Detect which cell encompasses the target text, then output its [X, Y] center coordinate. 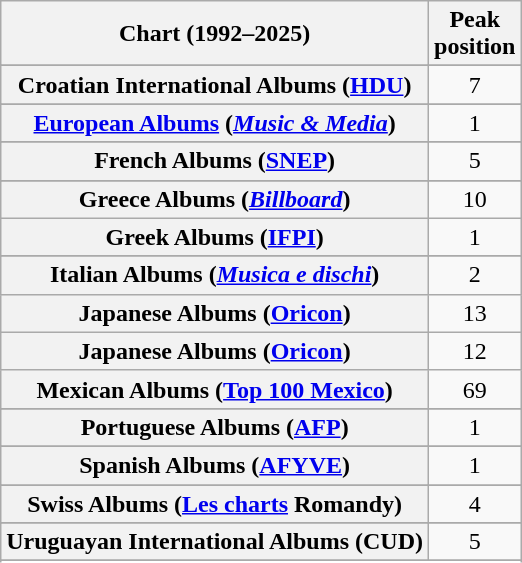
Peakposition [475, 34]
2 [475, 275]
Croatian International Albums (HDU) [215, 85]
Greek Albums (IFPI) [215, 237]
Italian Albums (Musica e dischi) [215, 275]
Chart (1992–2025) [215, 34]
Spanish Albums (AFYVE) [215, 465]
European Albums (Music & Media) [215, 123]
69 [475, 389]
Greece Albums (Billboard) [215, 199]
Mexican Albums (Top 100 Mexico) [215, 389]
4 [475, 503]
10 [475, 199]
7 [475, 85]
Swiss Albums (Les charts Romandy) [215, 503]
12 [475, 351]
Uruguayan International Albums (CUD) [215, 542]
13 [475, 313]
Portuguese Albums (AFP) [215, 427]
French Albums (SNEP) [215, 161]
